Detect which cell encompasses the target text, then output its (X, Y) center coordinate. 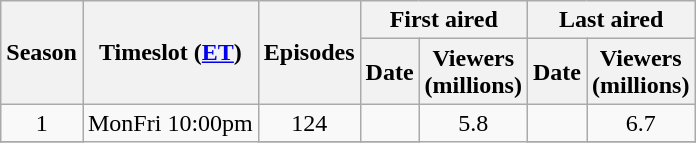
Season (42, 52)
Last aired (610, 20)
MonFri 10:00pm (170, 123)
1 (42, 123)
5.8 (473, 123)
6.7 (640, 123)
First aired (444, 20)
124 (309, 123)
Timeslot (ET) (170, 52)
Episodes (309, 52)
